Pinpoint the cell where the given text exists, returning its (X, Y) midpoint coordinate. 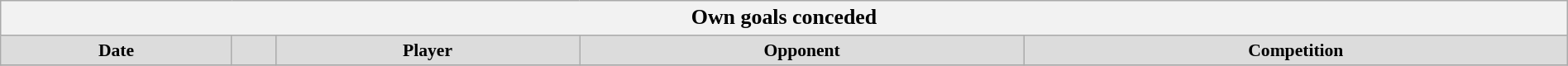
Date (116, 50)
Opponent (802, 50)
Player (427, 50)
Competition (1295, 50)
Own goals conceded (784, 18)
